Provide the (x, y) coordinate of the cell's center where the given text is located.  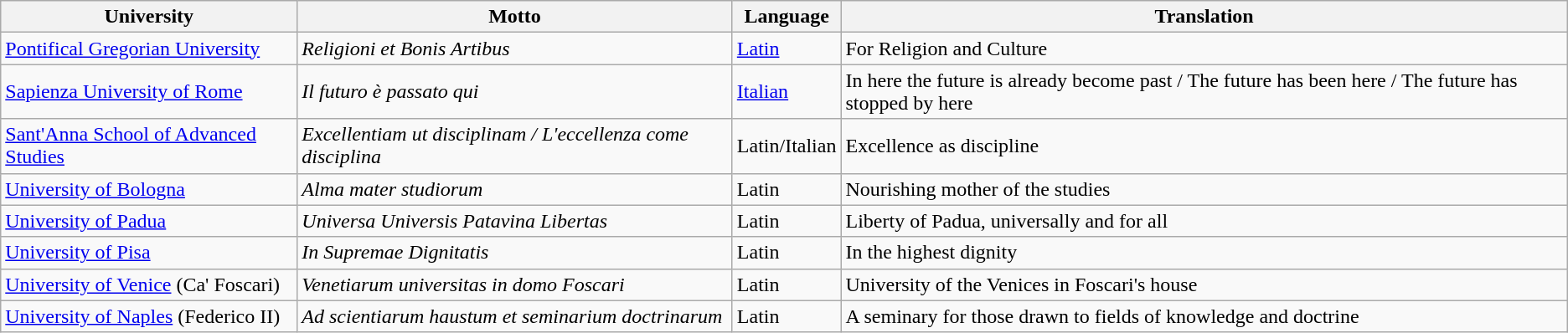
University of Padua (149, 221)
University (149, 17)
In here the future is already become past / The future has been here / The future has stopped by here (1204, 92)
Alma mater studiorum (514, 189)
For Religion and Culture (1204, 49)
Sant'Anna School of Advanced Studies (149, 146)
University of Venice (Ca' Foscari) (149, 284)
Ad scientiarum haustum et seminarium doctrinarum (514, 316)
University of Naples (Federico II) (149, 316)
Liberty of Padua, universally and for all (1204, 221)
Sapienza University of Rome (149, 92)
Universa Universis Patavina Libertas (514, 221)
A seminary for those drawn to fields of knowledge and doctrine (1204, 316)
In the highest dignity (1204, 253)
Nourishing mother of the studies (1204, 189)
Motto (514, 17)
Latin/Italian (787, 146)
Italian (787, 92)
University of the Venices in Foscari's house (1204, 284)
Translation (1204, 17)
Excellentiam ut disciplinam / L'eccellenza come disciplina (514, 146)
Religioni et Bonis Artibus (514, 49)
University of Pisa (149, 253)
Venetiarum universitas in domo Foscari (514, 284)
In Supremae Dignitatis (514, 253)
Pontifical Gregorian University (149, 49)
Language (787, 17)
University of Bologna (149, 189)
Excellence as discipline (1204, 146)
Il futuro è passato qui (514, 92)
